Identify which cell holds the provided text, then report its [X, Y] central coordinate. 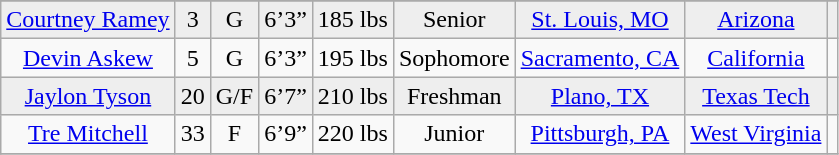
6’7” [286, 96]
220 lbs [352, 134]
Devin Askew [88, 58]
Jaylon Tyson [88, 96]
195 lbs [352, 58]
Arizona [756, 20]
Sophomore [454, 58]
3 [192, 20]
Sacramento, CA [600, 58]
Senior [454, 20]
Texas Tech [756, 96]
210 lbs [352, 96]
F [234, 134]
West Virginia [756, 134]
Pittsburgh, PA [600, 134]
Plano, TX [600, 96]
Tre Mitchell [88, 134]
5 [192, 58]
Freshman [454, 96]
20 [192, 96]
Courtney Ramey [88, 20]
California [756, 58]
33 [192, 134]
G/F [234, 96]
Junior [454, 134]
St. Louis, MO [600, 20]
6’9” [286, 134]
185 lbs [352, 20]
